Pinpoint the cell where the given text exists, returning its [X, Y] midpoint coordinate. 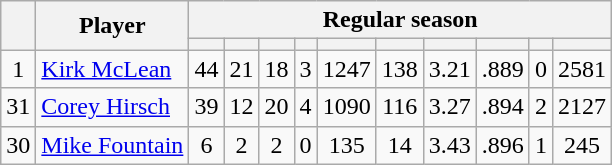
Kirk McLean [112, 69]
138 [400, 69]
116 [400, 107]
.889 [502, 69]
21 [242, 69]
3.43 [450, 145]
30 [18, 145]
3.27 [450, 107]
39 [206, 107]
44 [206, 69]
1247 [346, 69]
135 [346, 145]
1090 [346, 107]
20 [276, 107]
12 [242, 107]
.894 [502, 107]
18 [276, 69]
Mike Fountain [112, 145]
4 [306, 107]
Regular season [400, 20]
3 [306, 69]
245 [582, 145]
3.21 [450, 69]
Corey Hirsch [112, 107]
2581 [582, 69]
6 [206, 145]
14 [400, 145]
.896 [502, 145]
2127 [582, 107]
Player [112, 26]
31 [18, 107]
